Output the (X, Y) coordinate of the center of the cell containing the given text.  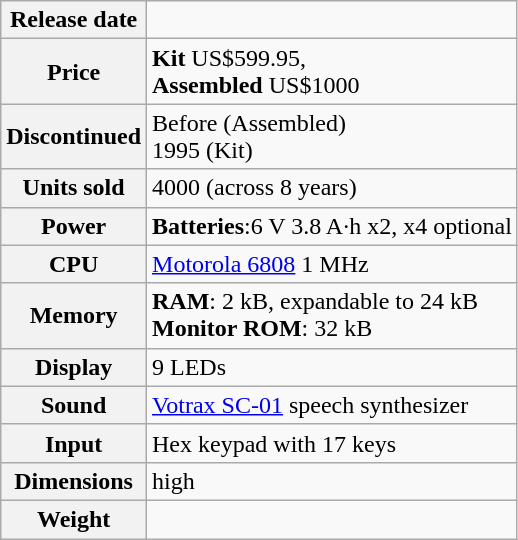
Before (Assembled)1995 (Kit) (332, 136)
high (332, 481)
Dimensions (74, 481)
Sound (74, 405)
Kit US$599.95,Assembled US$1000 (332, 72)
Input (74, 443)
Votrax SC-01 speech synthesizer (332, 405)
Discontinued (74, 136)
Memory (74, 316)
Hex keypad with 17 keys (332, 443)
Power (74, 226)
Units sold (74, 188)
Motorola 6808 1 MHz (332, 264)
CPU (74, 264)
Batteries:6 V 3.8 A·h x2, x4 optional (332, 226)
Price (74, 72)
Display (74, 367)
Release date (74, 20)
RAM: 2 kB, expandable to 24 kBMonitor ROM: 32 kB (332, 316)
Weight (74, 519)
4000 (across 8 years) (332, 188)
9 LEDs (332, 367)
